For the text-containing cell, return its midpoint in (X, Y) coordinate format. 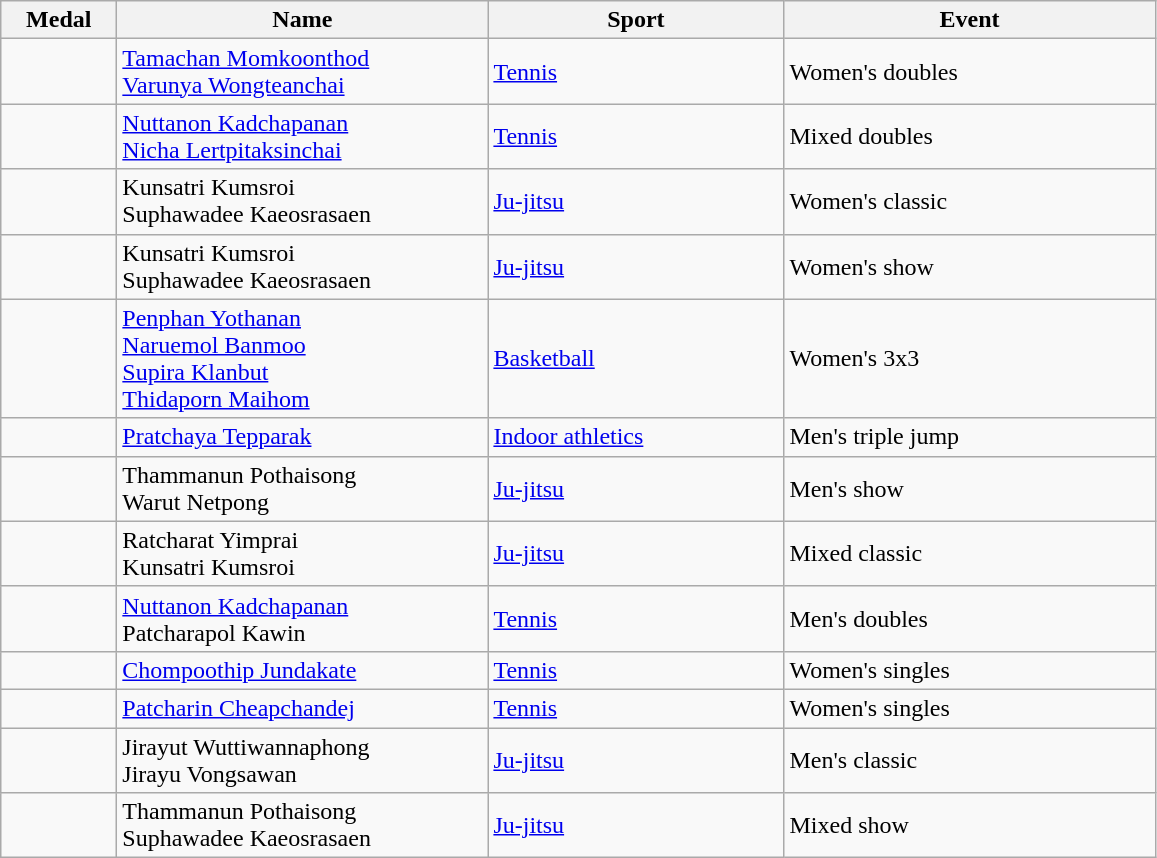
Jirayut WuttiwannaphongJirayu Vongsawan (302, 760)
Sport (636, 20)
Women's classic (970, 202)
Patcharin Cheapchandej (302, 708)
Mixed classic (970, 554)
Nuttanon KadchapananPatcharapol Kawin (302, 618)
Thammanun PothaisongSuphawadee Kaeosrasaen (302, 826)
Medal (59, 20)
Event (970, 20)
Chompoothip Jundakate (302, 670)
Mixed doubles (970, 136)
Men's triple jump (970, 437)
Thammanun PothaisongWarut Netpong (302, 488)
Tamachan MomkoonthodVarunya Wongteanchai (302, 72)
Women's doubles (970, 72)
Women's show (970, 266)
Men's classic (970, 760)
Men's doubles (970, 618)
Men's show (970, 488)
Women's 3x3 (970, 358)
Indoor athletics (636, 437)
Pratchaya Tepparak (302, 437)
Penphan YothananNaruemol BanmooSupira KlanbutThidaporn Maihom (302, 358)
Nuttanon KadchapananNicha Lertpitaksinchai (302, 136)
Mixed show (970, 826)
Basketball (636, 358)
Name (302, 20)
Ratcharat YimpraiKunsatri Kumsroi (302, 554)
